Search for the cell housing the specified text and yield its (x, y) center coordinate. 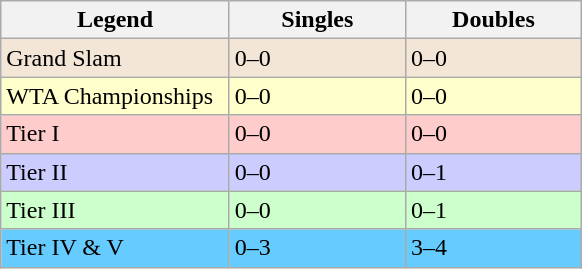
Tier IV & V (116, 248)
WTA Championships (116, 96)
Tier III (116, 210)
Tier II (116, 172)
Tier I (116, 134)
3–4 (493, 248)
Doubles (493, 20)
Legend (116, 20)
Singles (317, 20)
0–3 (317, 248)
Grand Slam (116, 58)
